Provide the [X, Y] coordinate of the cell's center where the given text is located.  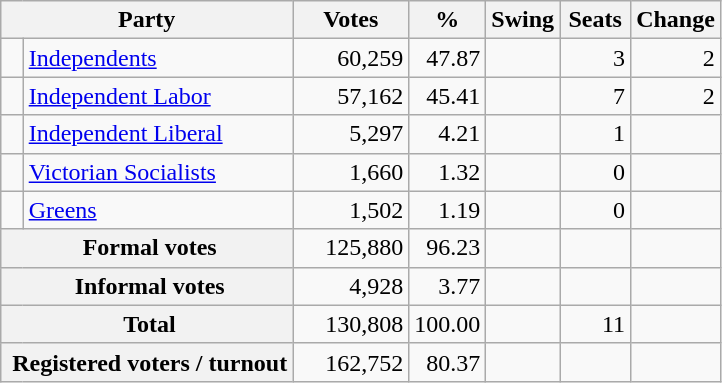
1.32 [448, 172]
130,808 [351, 324]
1 [596, 134]
3 [596, 58]
57,162 [351, 96]
47.87 [448, 58]
Independents [158, 58]
Informal votes [147, 286]
3.77 [448, 286]
Seats [596, 20]
1.19 [448, 210]
Independent Liberal [158, 134]
% [448, 20]
Party [147, 20]
7 [596, 96]
1,502 [351, 210]
11 [596, 324]
4.21 [448, 134]
4,928 [351, 286]
Victorian Socialists [158, 172]
45.41 [448, 96]
Change [676, 20]
Independent Labor [158, 96]
1,660 [351, 172]
96.23 [448, 248]
Greens [158, 210]
162,752 [351, 362]
100.00 [448, 324]
Total [147, 324]
Formal votes [147, 248]
5,297 [351, 134]
125,880 [351, 248]
80.37 [448, 362]
60,259 [351, 58]
Votes [351, 20]
Registered voters / turnout [147, 362]
Swing [523, 20]
